Pinpoint the cell where the given text exists, returning its (x, y) midpoint coordinate. 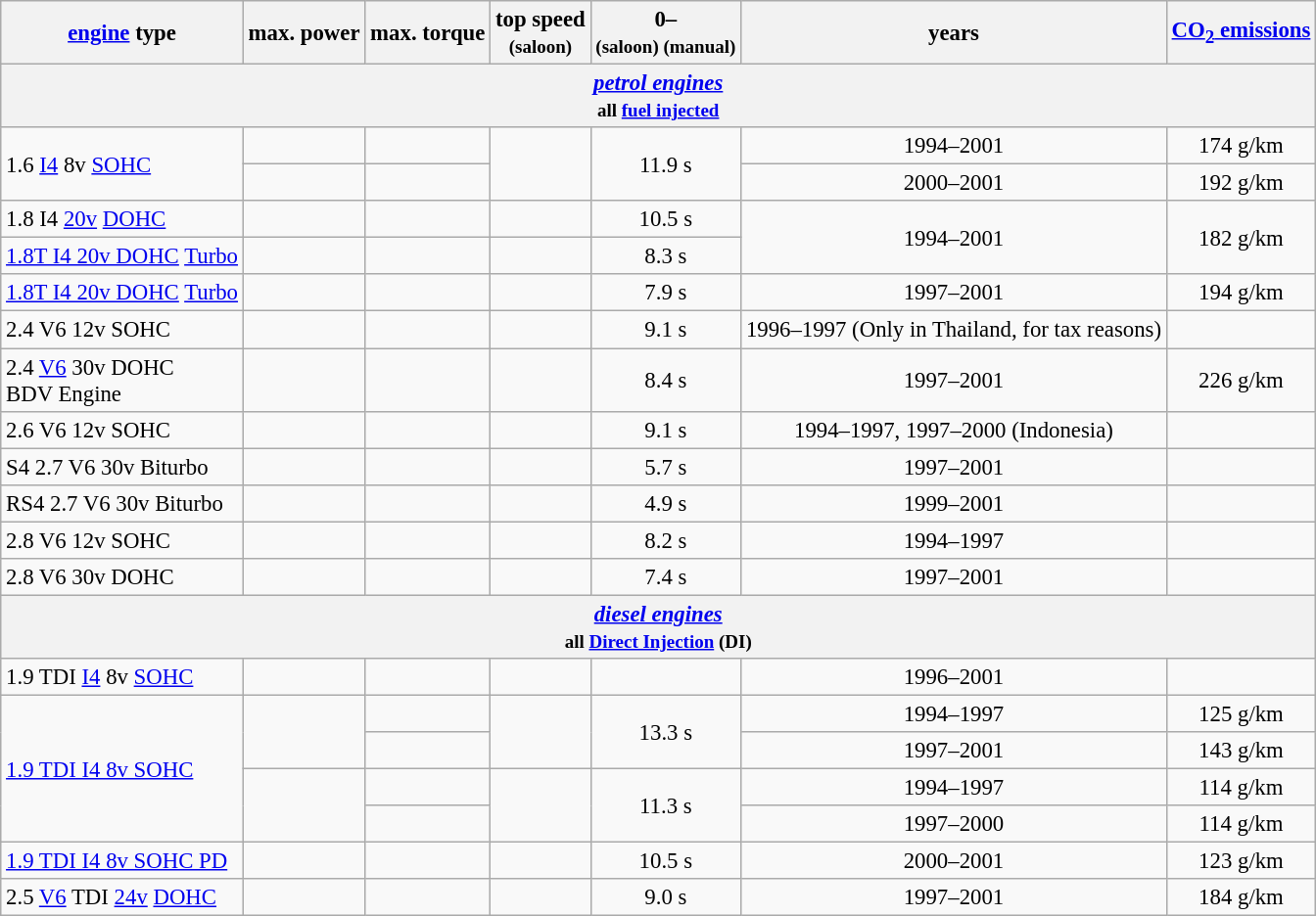
2.5 V6 TDI 24v DOHC (122, 897)
1996–2001 (954, 677)
years (954, 33)
diesel enginesall Direct Injection (DI) (658, 626)
1.6 I4 8v SOHC (122, 164)
8.2 s (666, 540)
4.9 s (666, 503)
CO2 emissions (1241, 33)
2.8 V6 30v DOHC (122, 577)
2.4 V6 30v DOHCBDV Engine (122, 380)
123 g/km (1241, 861)
9.0 s (666, 897)
1999–2001 (954, 503)
1996–1997 (Only in Thailand, for tax reasons) (954, 330)
S4 2.7 V6 30v Biturbo (122, 467)
1.8 I4 20v DOHC (122, 219)
194 g/km (1241, 293)
8.3 s (666, 256)
0–(saloon) (manual) (666, 33)
petrol enginesall fuel injected (658, 96)
max. torque (428, 33)
max. power (304, 33)
8.4 s (666, 380)
184 g/km (1241, 897)
11.9 s (666, 164)
RS4 2.7 V6 30v Biturbo (122, 503)
182 g/km (1241, 237)
1997–2000 (954, 824)
192 g/km (1241, 183)
125 g/km (1241, 713)
top speed(saloon) (540, 33)
7.9 s (666, 293)
174 g/km (1241, 146)
2.8 V6 12v SOHC (122, 540)
5.7 s (666, 467)
1994–1997, 1997–2000 (Indonesia) (954, 430)
1.9 TDI I4 8v SOHC PD (122, 861)
13.3 s (666, 732)
143 g/km (1241, 751)
2.4 V6 12v SOHC (122, 330)
engine type (122, 33)
11.3 s (666, 806)
2.6 V6 12v SOHC (122, 430)
7.4 s (666, 577)
226 g/km (1241, 380)
